Detect which cell encompasses the target text, then output its (x, y) center coordinate. 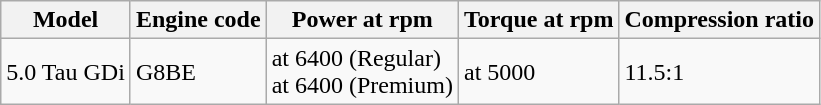
Compression ratio (720, 20)
at 5000 (538, 72)
Torque at rpm (538, 20)
Power at rpm (362, 20)
11.5:1 (720, 72)
G8BE (198, 72)
5.0 Tau GDi (66, 72)
Model (66, 20)
at 6400 (Regular) at 6400 (Premium) (362, 72)
Engine code (198, 20)
